Pinpoint the cell where the given text exists, returning its (X, Y) midpoint coordinate. 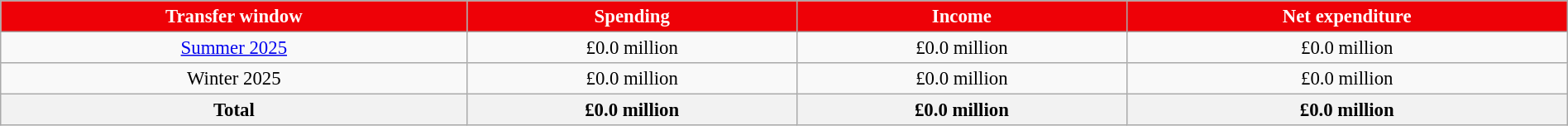
Spending (632, 17)
Income (963, 17)
Total (234, 110)
Summer 2025 (234, 48)
Transfer window (234, 17)
Winter 2025 (234, 79)
Net expenditure (1346, 17)
